Extract the [x, y] coordinate from the center of the cell holding the provided text.  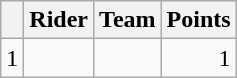
Team [128, 20]
Rider [59, 20]
Points [198, 20]
